Return (x, y) of the center of cell containing provided text 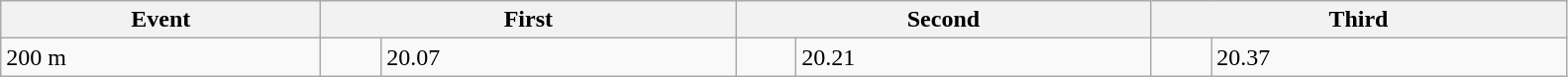
20.37 (1389, 57)
20.07 (559, 57)
20.21 (974, 57)
200 m (160, 57)
Event (160, 20)
First (529, 20)
Second (943, 20)
Third (1359, 20)
